Determine the [X, Y] coordinate at the center of the cell enclosing the given text.  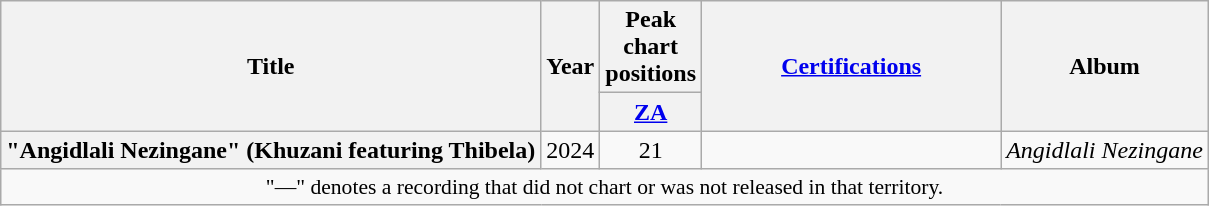
2024 [570, 150]
ZA [651, 112]
Certifications [852, 66]
"Angidlali Nezingane" (Khuzani featuring Thibela) [271, 150]
Peak chart positions [651, 47]
21 [651, 150]
Angidlali Nezingane [1105, 150]
Title [271, 66]
Year [570, 66]
Album [1105, 66]
"—" denotes a recording that did not chart or was not released in that territory. [605, 187]
